Return the (X, Y) coordinate for the center point of the cell that contains the specified text.  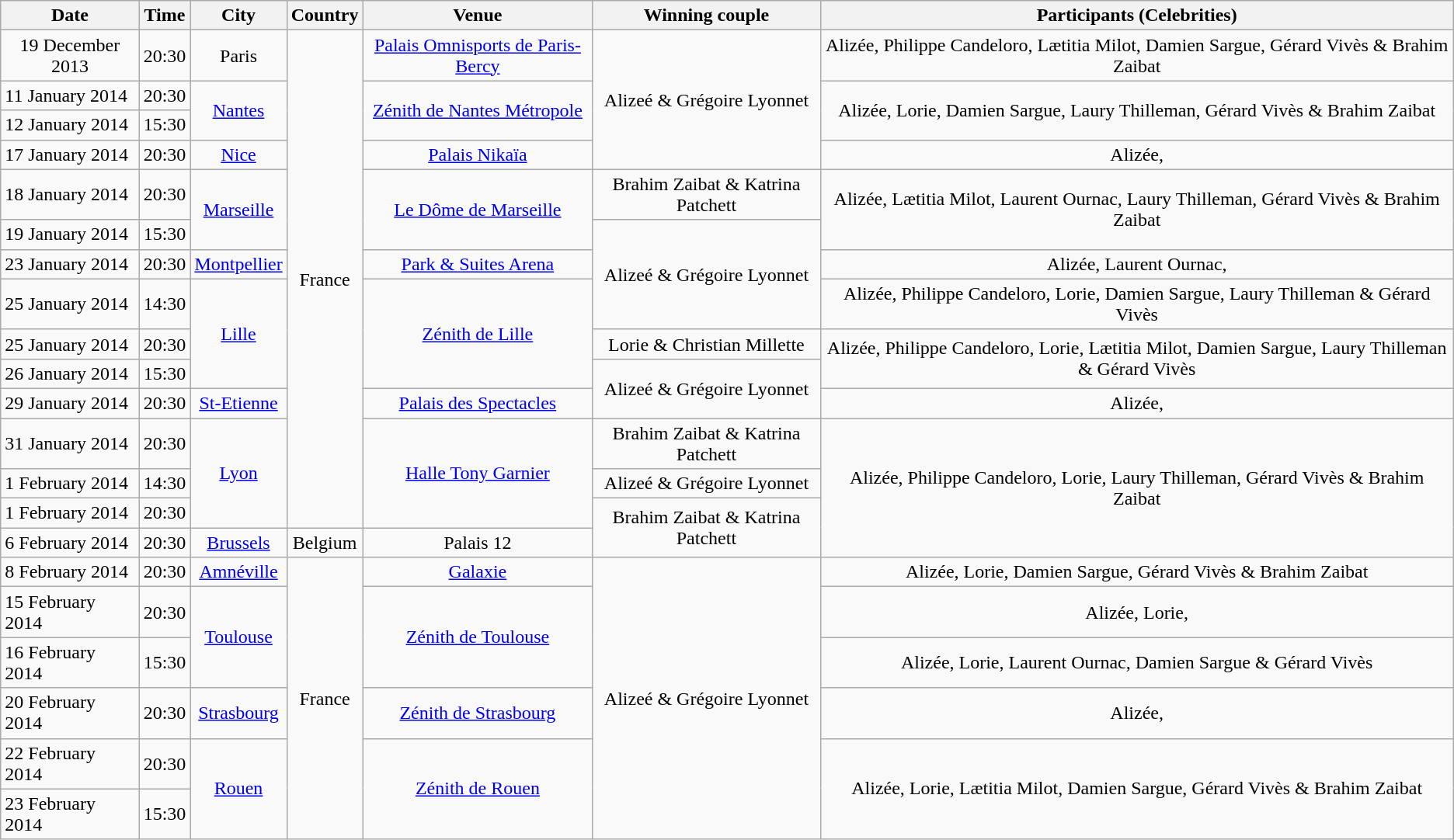
8 February 2014 (70, 572)
Zénith de Strasbourg (478, 713)
Belgium (325, 543)
22 February 2014 (70, 764)
Galaxie (478, 572)
23 February 2014 (70, 814)
26 January 2014 (70, 373)
Alizée, Lorie, Laurent Ournac, Damien Sargue & Gérard Vivès (1137, 663)
Halle Tony Garnier (478, 472)
Palais Omnisports de Paris-Bercy (478, 56)
Winning couple (707, 16)
Venue (478, 16)
Strasbourg (238, 713)
Lorie & Christian Millette (707, 344)
Date (70, 16)
Rouen (238, 789)
Alizée, Lorie, Damien Sargue, Gérard Vivès & Brahim Zaibat (1137, 572)
Country (325, 16)
29 January 2014 (70, 403)
Alizée, Philippe Candeloro, Lorie, Laury Thilleman, Gérard Vivès & Brahim Zaibat (1137, 488)
Brussels (238, 543)
Alizée, Lætitia Milot, Laurent Ournac, Laury Thilleman, Gérard Vivès & Brahim Zaibat (1137, 210)
Alizée, Lorie, (1137, 612)
17 January 2014 (70, 154)
Lille (238, 334)
Palais Nikaïa (478, 154)
Nantes (238, 110)
Zénith de Lille (478, 334)
City (238, 16)
16 February 2014 (70, 663)
31 January 2014 (70, 443)
19 January 2014 (70, 234)
18 January 2014 (70, 194)
11 January 2014 (70, 95)
23 January 2014 (70, 264)
Participants (Celebrities) (1137, 16)
Zénith de Rouen (478, 789)
Marseille (238, 210)
Alizée, Lorie, Damien Sargue, Laury Thilleman, Gérard Vivès & Brahim Zaibat (1137, 110)
Paris (238, 56)
Alizée, Laurent Ournac, (1137, 264)
Alizée, Philippe Candeloro, Lorie, Damien Sargue, Laury Thilleman & Gérard Vivès (1137, 304)
Le Dôme de Marseille (478, 210)
Montpellier (238, 264)
Alizée, Philippe Candeloro, Lorie, Lætitia Milot, Damien Sargue, Laury Thilleman & Gérard Vivès (1137, 359)
Park & Suites Arena (478, 264)
6 February 2014 (70, 543)
12 January 2014 (70, 125)
Alizée, Philippe Candeloro, Lætitia Milot, Damien Sargue, Gérard Vivès & Brahim Zaibat (1137, 56)
19 December 2013 (70, 56)
Time (165, 16)
15 February 2014 (70, 612)
Palais des Spectacles (478, 403)
Zénith de Nantes Métropole (478, 110)
Alizée, Lorie, Lætitia Milot, Damien Sargue, Gérard Vivès & Brahim Zaibat (1137, 789)
Nice (238, 154)
Toulouse (238, 637)
Lyon (238, 472)
Palais 12 (478, 543)
Zénith de Toulouse (478, 637)
St-Etienne (238, 403)
20 February 2014 (70, 713)
Amnéville (238, 572)
